Return (X, Y) of the center of cell containing provided text 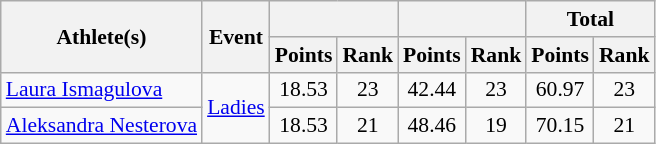
Ladies (236, 108)
Event (236, 36)
70.15 (560, 126)
60.97 (560, 90)
Laura Ismagulova (102, 90)
48.46 (432, 126)
42.44 (432, 90)
19 (496, 126)
Aleksandra Nesterova (102, 126)
Athlete(s) (102, 36)
Total (590, 19)
